Provide the (x, y) coordinate of the cell's center where the given text is located.  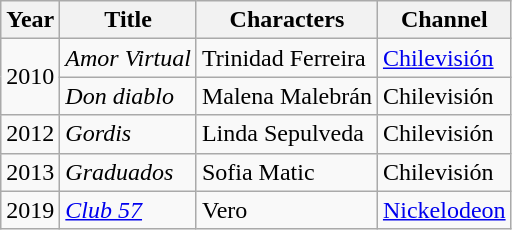
Trinidad Ferreira (286, 58)
Gordis (128, 134)
Graduados (128, 172)
Don diablo (128, 96)
Year (30, 20)
Amor Virtual (128, 58)
Club 57 (128, 210)
2010 (30, 77)
2019 (30, 210)
2012 (30, 134)
Channel (444, 20)
Vero (286, 210)
Linda Sepulveda (286, 134)
Title (128, 20)
Nickelodeon (444, 210)
Sofia Matic (286, 172)
2013 (30, 172)
Malena Malebrán (286, 96)
Characters (286, 20)
